Extract the [X, Y] coordinate from the center of the cell holding the provided text.  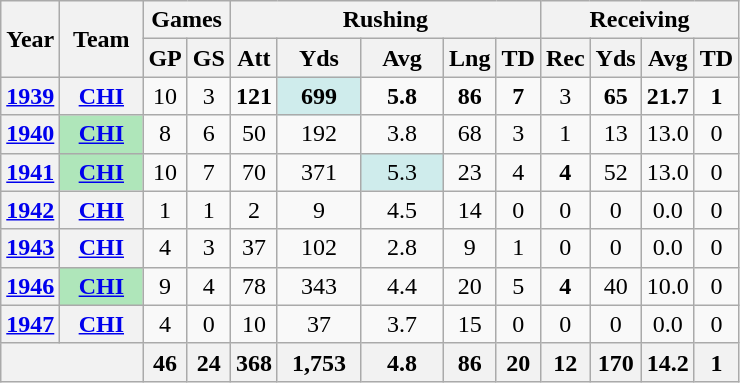
1942 [30, 210]
14 [470, 210]
24 [208, 362]
5.8 [402, 96]
70 [254, 172]
GS [208, 58]
13 [616, 134]
50 [254, 134]
Rushing [385, 20]
3.8 [402, 134]
40 [616, 286]
1939 [30, 96]
3.7 [402, 324]
170 [616, 362]
2.8 [402, 248]
121 [254, 96]
52 [616, 172]
Year [30, 39]
343 [318, 286]
102 [318, 248]
5 [518, 286]
4.4 [402, 286]
1947 [30, 324]
1943 [30, 248]
699 [318, 96]
65 [616, 96]
Games [186, 20]
6 [208, 134]
1,753 [318, 362]
1941 [30, 172]
GP [165, 58]
4.8 [402, 362]
14.2 [668, 362]
1940 [30, 134]
12 [565, 362]
4.5 [402, 210]
Lng [470, 58]
46 [165, 362]
2 [254, 210]
Receiving [639, 20]
68 [470, 134]
1946 [30, 286]
10.0 [668, 286]
Att [254, 58]
Rec [565, 58]
368 [254, 362]
Team [102, 39]
371 [318, 172]
8 [165, 134]
78 [254, 286]
5.3 [402, 172]
21.7 [668, 96]
15 [470, 324]
23 [470, 172]
192 [318, 134]
